Capture the cell that displays the provided text and extract its (x, y) central coordinate. 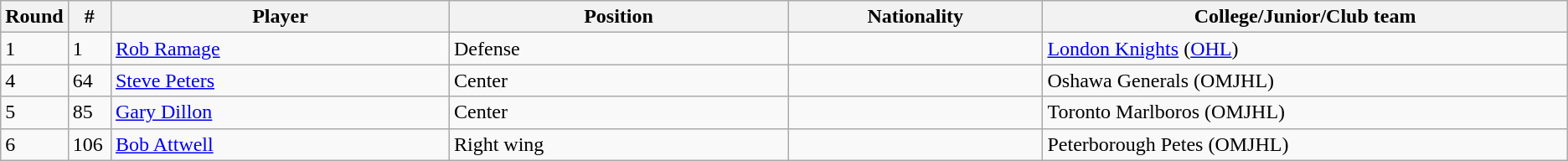
64 (89, 80)
Toronto Marlboros (OMJHL) (1305, 112)
4 (34, 80)
Position (618, 17)
Player (280, 17)
Peterborough Petes (OMJHL) (1305, 144)
# (89, 17)
Right wing (618, 144)
Gary Dillon (280, 112)
6 (34, 144)
College/Junior/Club team (1305, 17)
Rob Ramage (280, 49)
106 (89, 144)
Steve Peters (280, 80)
Round (34, 17)
Defense (618, 49)
5 (34, 112)
Bob Attwell (280, 144)
London Knights (OHL) (1305, 49)
Oshawa Generals (OMJHL) (1305, 80)
85 (89, 112)
Nationality (916, 17)
